From the cell containing the given text, extract its center point as (x, y) coordinate. 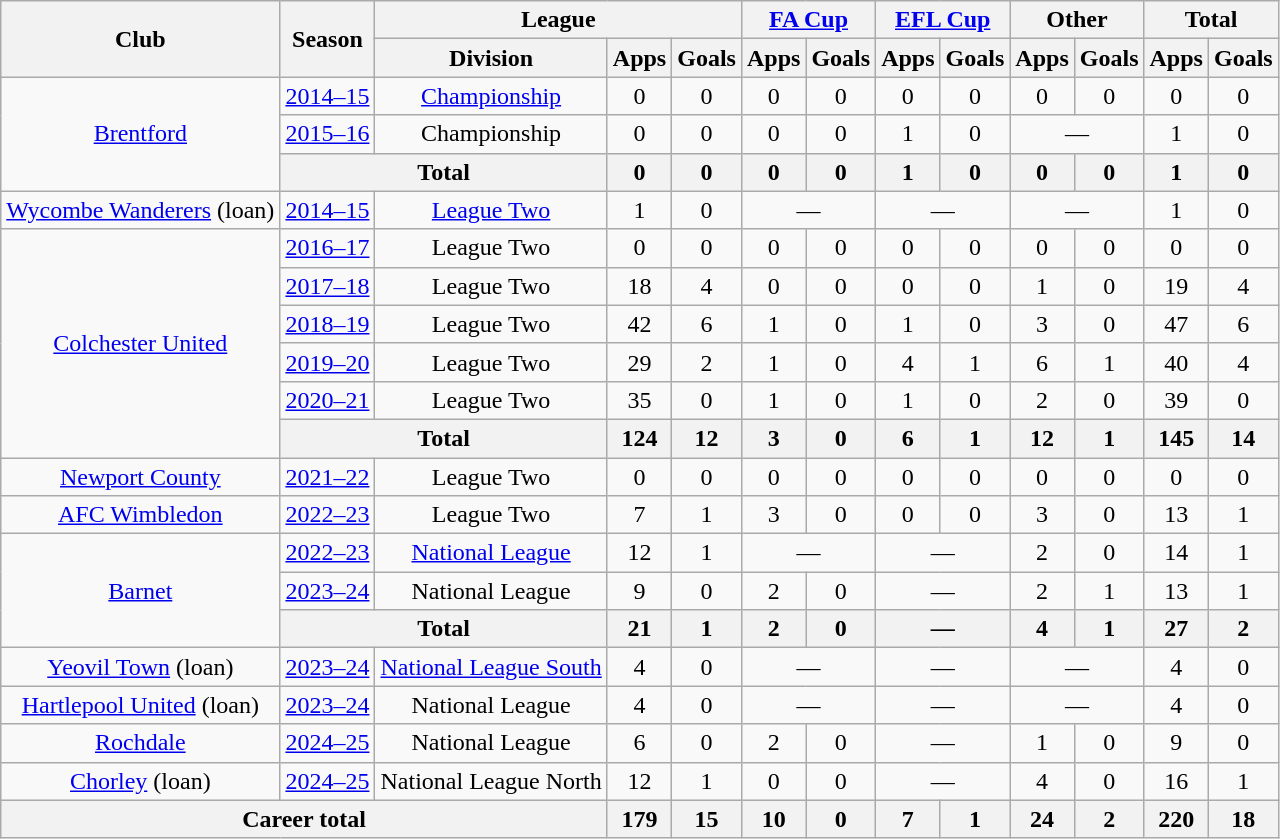
35 (639, 400)
2017–18 (328, 286)
16 (1176, 781)
AFC Wimbledon (140, 515)
2018–19 (328, 324)
Yeovil Town (loan) (140, 667)
National League North (491, 781)
Rochdale (140, 743)
39 (1176, 400)
2015–16 (328, 134)
League (558, 20)
Barnet (140, 591)
National League South (491, 667)
Career total (304, 819)
Chorley (loan) (140, 781)
Club (140, 39)
15 (707, 819)
Hartlepool United (loan) (140, 705)
21 (639, 629)
179 (639, 819)
10 (773, 819)
Newport County (140, 477)
Wycombe Wanderers (loan) (140, 210)
47 (1176, 324)
24 (1042, 819)
27 (1176, 629)
FA Cup (808, 20)
Brentford (140, 134)
29 (639, 362)
42 (639, 324)
Colchester United (140, 343)
40 (1176, 362)
220 (1176, 819)
Season (328, 39)
145 (1176, 438)
2021–22 (328, 477)
EFL Cup (943, 20)
19 (1176, 286)
124 (639, 438)
2019–20 (328, 362)
2020–21 (328, 400)
Division (491, 58)
Other (1077, 20)
2016–17 (328, 248)
